From the cell containing the given text, extract its center point as (X, Y) coordinate. 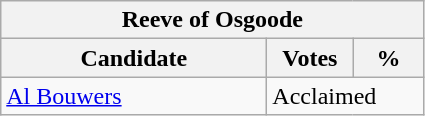
Votes (310, 58)
Acclaimed (346, 96)
Al Bouwers (134, 96)
Candidate (134, 58)
Reeve of Osgoode (212, 20)
% (388, 58)
